Detect which cell encompasses the target text, then output its (x, y) center coordinate. 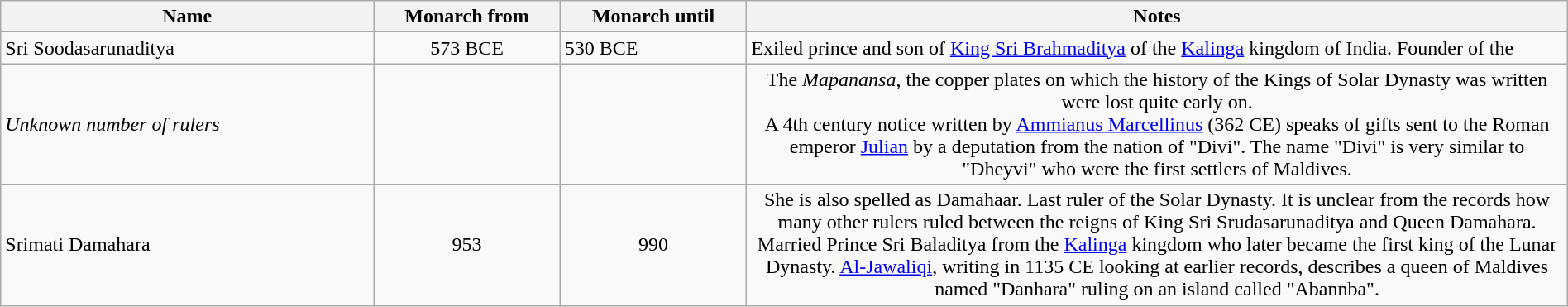
990 (653, 245)
Unknown number of rulers (187, 124)
Notes (1157, 17)
953 (467, 245)
Srimati Damahara (187, 245)
Name (187, 17)
530 BCE (653, 48)
Monarch until (653, 17)
Sri Soodasarunaditya (187, 48)
Exiled prince and son of King Sri Brahmaditya of the Kalinga kingdom of India. Founder of the (1157, 48)
Monarch from (467, 17)
573 BCE (467, 48)
